Locate the cell with the specified text and output its (x, y) center coordinate. 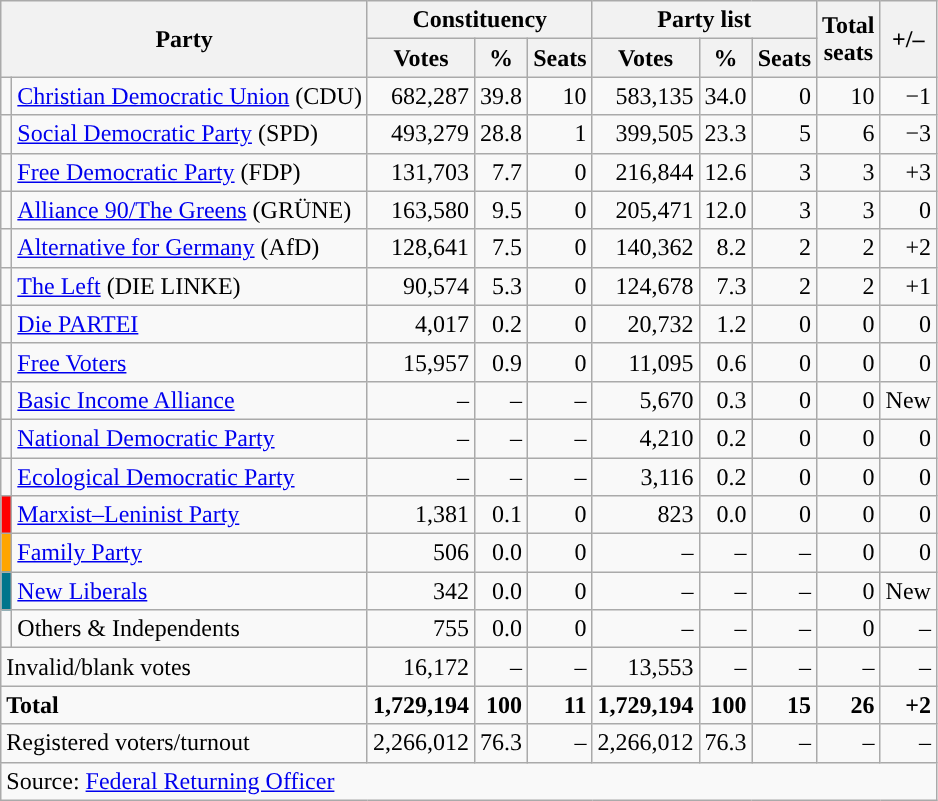
Constituency (480, 20)
755 (420, 629)
0.9 (502, 362)
205,471 (646, 210)
216,844 (646, 172)
+/– (908, 39)
0.6 (726, 362)
Marxist–Leninist Party (190, 515)
7.5 (502, 248)
5.3 (502, 286)
1.2 (726, 324)
16,172 (420, 667)
5,670 (646, 400)
15 (784, 705)
Family Party (190, 553)
0.3 (726, 400)
39.8 (502, 96)
−1 (908, 96)
493,279 (420, 134)
11 (560, 705)
11,095 (646, 362)
Ecological Democratic Party (190, 477)
26 (849, 705)
1 (560, 134)
6 (849, 134)
140,362 (646, 248)
7.3 (726, 286)
13,553 (646, 667)
342 (420, 591)
90,574 (420, 286)
Total (184, 705)
4,210 (646, 438)
Totalseats (849, 39)
Alliance 90/The Greens (GRÜNE) (190, 210)
163,580 (420, 210)
0.1 (502, 515)
20,732 (646, 324)
12.6 (726, 172)
128,641 (420, 248)
Christian Democratic Union (CDU) (190, 96)
15,957 (420, 362)
8.2 (726, 248)
3,116 (646, 477)
Registered voters/turnout (184, 743)
−3 (908, 134)
Others & Independents (190, 629)
124,678 (646, 286)
Party (184, 39)
+3 (908, 172)
Basic Income Alliance (190, 400)
399,505 (646, 134)
583,135 (646, 96)
New Liberals (190, 591)
1,381 (420, 515)
34.0 (726, 96)
9.5 (502, 210)
28.8 (502, 134)
Social Democratic Party (SPD) (190, 134)
Free Voters (190, 362)
7.7 (502, 172)
Die PARTEI (190, 324)
23.3 (726, 134)
5 (784, 134)
National Democratic Party (190, 438)
506 (420, 553)
682,287 (420, 96)
Party list (704, 20)
Free Democratic Party (FDP) (190, 172)
823 (646, 515)
131,703 (420, 172)
Source: Federal Returning Officer (469, 781)
+1 (908, 286)
4,017 (420, 324)
12.0 (726, 210)
The Left (DIE LINKE) (190, 286)
Alternative for Germany (AfD) (190, 248)
Invalid/blank votes (184, 667)
